Pinpoint the cell where the given text exists, returning its [X, Y] midpoint coordinate. 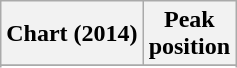
Peak position [189, 34]
Chart (2014) [72, 34]
